Provide the (X, Y) coordinate of the cell's center where the given text is located.  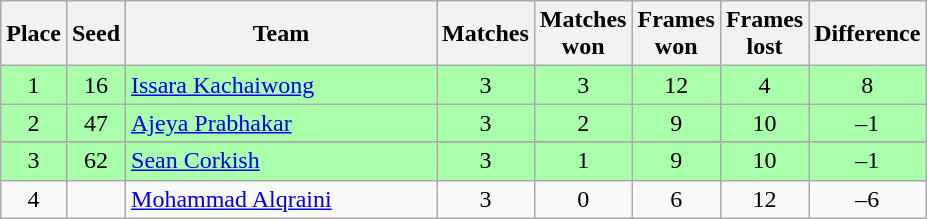
8 (868, 85)
16 (96, 85)
Place (34, 34)
Mohammad Alqraini (282, 199)
Ajeya Prabhakar (282, 123)
Matches (486, 34)
Team (282, 34)
Frames won (676, 34)
62 (96, 161)
–6 (868, 199)
6 (676, 199)
Sean Corkish (282, 161)
47 (96, 123)
Seed (96, 34)
Matches won (583, 34)
Frames lost (764, 34)
Difference (868, 34)
Issara Kachaiwong (282, 85)
0 (583, 199)
